Extract the (x, y) coordinate from the center of the cell holding the provided text.  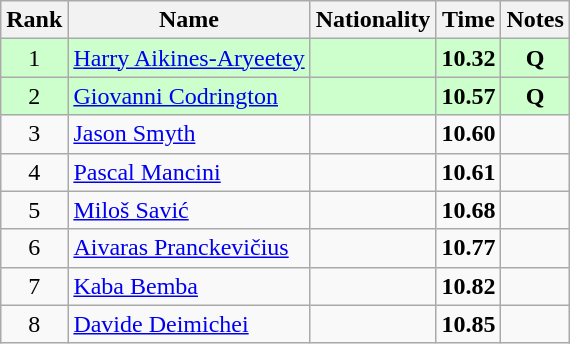
10.32 (468, 58)
10.57 (468, 96)
2 (34, 96)
Pascal Mancini (189, 172)
Giovanni Codrington (189, 96)
8 (34, 324)
5 (34, 210)
Rank (34, 20)
Name (189, 20)
Time (468, 20)
10.68 (468, 210)
1 (34, 58)
Aivaras Pranckevičius (189, 248)
4 (34, 172)
3 (34, 134)
7 (34, 286)
10.85 (468, 324)
6 (34, 248)
Miloš Savić (189, 210)
Jason Smyth (189, 134)
Nationality (373, 20)
Notes (535, 20)
10.60 (468, 134)
Kaba Bemba (189, 286)
10.77 (468, 248)
10.61 (468, 172)
Davide Deimichei (189, 324)
Harry Aikines-Aryeetey (189, 58)
10.82 (468, 286)
